Extract the [x, y] coordinate from the center of the cell holding the provided text.  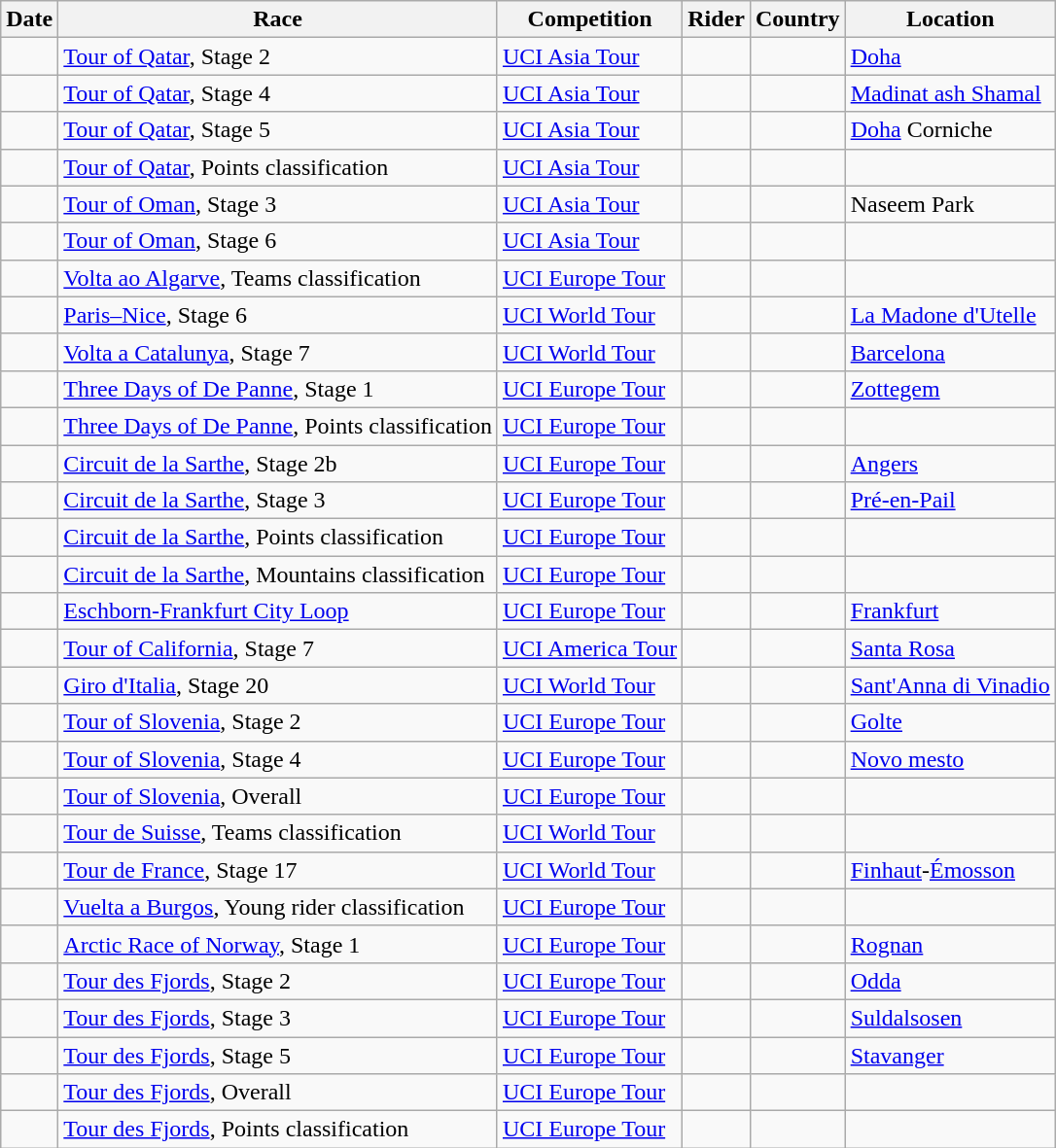
Location [950, 19]
Paris–Nice, Stage 6 [278, 315]
Doha Corniche [950, 130]
Circuit de la Sarthe, Points classification [278, 538]
Naseem Park [950, 204]
Odda [950, 981]
Eschborn-Frankfurt City Loop [278, 611]
Circuit de la Sarthe, Mountains classification [278, 574]
Madinat ash Shamal [950, 93]
UCI America Tour [589, 648]
Tour des Fjords, Points classification [278, 1130]
Santa Rosa [950, 648]
Tour de France, Stage 17 [278, 870]
Angers [950, 464]
Tour of Qatar, Stage 2 [278, 56]
Sant'Anna di Vinadio [950, 685]
Tour of Oman, Stage 3 [278, 204]
Novo mesto [950, 759]
Rider [717, 19]
Tour of Qatar, Stage 4 [278, 93]
Circuit de la Sarthe, Stage 3 [278, 501]
Circuit de la Sarthe, Stage 2b [278, 464]
Stavanger [950, 1055]
Arctic Race of Norway, Stage 1 [278, 944]
Frankfurt [950, 611]
Competition [589, 19]
La Madone d'Utelle [950, 315]
Finhaut-Émosson [950, 870]
Volta a Catalunya, Stage 7 [278, 352]
Three Days of De Panne, Stage 1 [278, 389]
Tour of Slovenia, Stage 2 [278, 722]
Race [278, 19]
Tour of Qatar, Stage 5 [278, 130]
Tour of Qatar, Points classification [278, 167]
Zottegem [950, 389]
Doha [950, 56]
Vuelta a Burgos, Young rider classification [278, 907]
Tour of Slovenia, Overall [278, 796]
Pré-en-Pail [950, 501]
Tour de Suisse, Teams classification [278, 833]
Giro d'Italia, Stage 20 [278, 685]
Suldalsosen [950, 1018]
Tour of California, Stage 7 [278, 648]
Tour des Fjords, Stage 2 [278, 981]
Three Days of De Panne, Points classification [278, 426]
Volta ao Algarve, Teams classification [278, 278]
Tour of Oman, Stage 6 [278, 241]
Golte [950, 722]
Country [797, 19]
Date [29, 19]
Rognan [950, 944]
Tour des Fjords, Overall [278, 1093]
Barcelona [950, 352]
Tour of Slovenia, Stage 4 [278, 759]
Tour des Fjords, Stage 5 [278, 1055]
Tour des Fjords, Stage 3 [278, 1018]
